Determine the [x, y] coordinate at the center of the cell enclosing the given text.  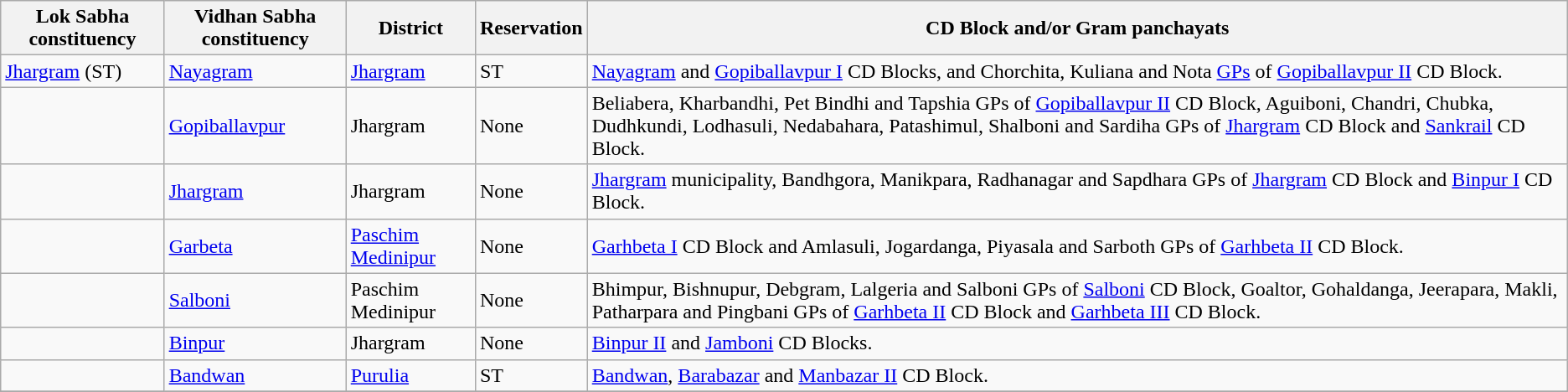
Reservation [531, 28]
Lok Sabha constituency [82, 28]
Jhargram (ST) [82, 71]
Jhargram municipality, Bandhgora, Manikpara, Radhanagar and Sapdhara GPs of Jhargram CD Block and Binpur I CD Block. [1077, 191]
Gopiballavpur [255, 126]
Nayagram [255, 71]
CD Block and/or Gram panchayats [1077, 28]
Garhbeta I CD Block and Amlasuli, Jogardanga, Piyasala and Sarboth GPs of Garhbeta II CD Block. [1077, 246]
Binpur II and Jamboni CD Blocks. [1077, 343]
Bandwan, Barabazar and Manbazar II CD Block. [1077, 375]
Vidhan Sabha constituency [255, 28]
Garbeta [255, 246]
Binpur [255, 343]
Nayagram and Gopiballavpur I CD Blocks, and Chorchita, Kuliana and Nota GPs of Gopiballavpur II CD Block. [1077, 71]
Bandwan [255, 375]
Salboni [255, 300]
Purulia [410, 375]
District [410, 28]
